Determine the (X, Y) coordinate at the center of the cell enclosing the given text.  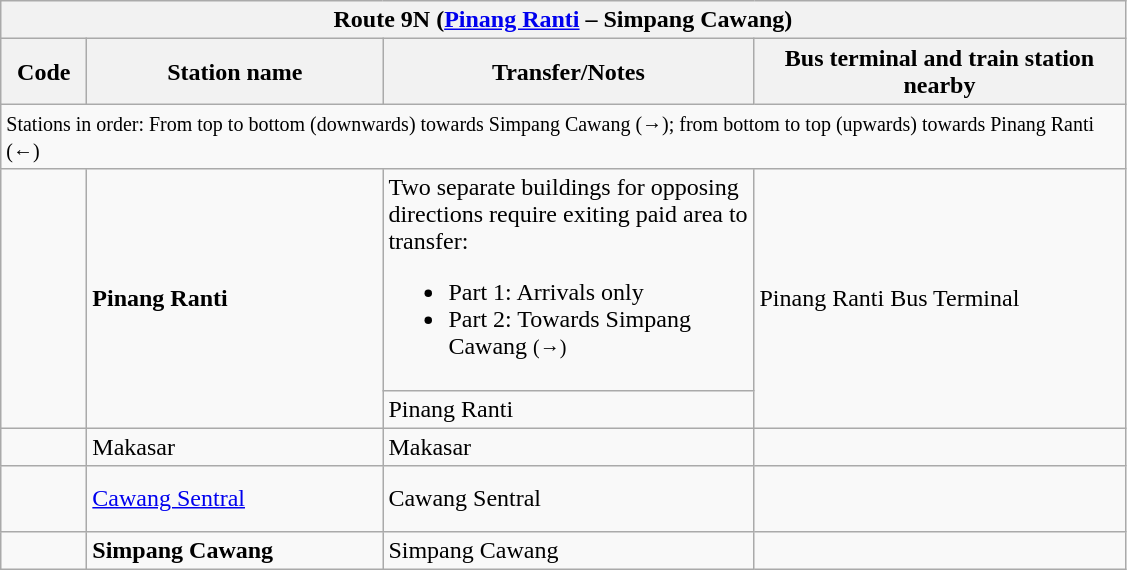
Pinang Ranti Bus Terminal (940, 298)
Transfer/Notes (568, 72)
Route 9N (Pinang Ranti – Simpang Cawang) (563, 20)
Station name (235, 72)
Stations in order: From top to bottom (downwards) towards Simpang Cawang (→); from bottom to top (upwards) towards Pinang Ranti (←) (563, 136)
Bus terminal and train station nearby (940, 72)
Code (44, 72)
Two separate buildings for opposing directions require exiting paid area to transfer:Part 1: Arrivals onlyPart 2: Towards Simpang Cawang (→) (568, 280)
